Pinpoint the cell where the given text exists, returning its (X, Y) midpoint coordinate. 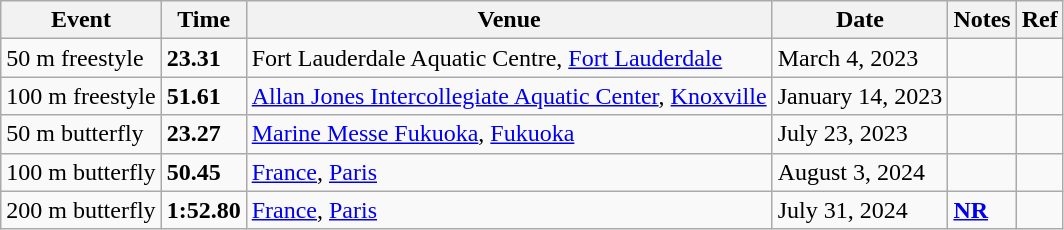
1:52.80 (204, 210)
NR (982, 210)
Marine Messe Fukuoka, Fukuoka (509, 134)
Fort Lauderdale Aquatic Centre, Fort Lauderdale (509, 58)
23.31 (204, 58)
50.45 (204, 172)
200 m butterfly (81, 210)
23.27 (204, 134)
Allan Jones Intercollegiate Aquatic Center, Knoxville (509, 96)
Venue (509, 20)
January 14, 2023 (860, 96)
Ref (1040, 20)
March 4, 2023 (860, 58)
100 m butterfly (81, 172)
50 m freestyle (81, 58)
Event (81, 20)
Date (860, 20)
July 31, 2024 (860, 210)
August 3, 2024 (860, 172)
July 23, 2023 (860, 134)
Time (204, 20)
Notes (982, 20)
51.61 (204, 96)
50 m butterfly (81, 134)
100 m freestyle (81, 96)
